Extract the [x, y] coordinate from the center of the cell holding the provided text.  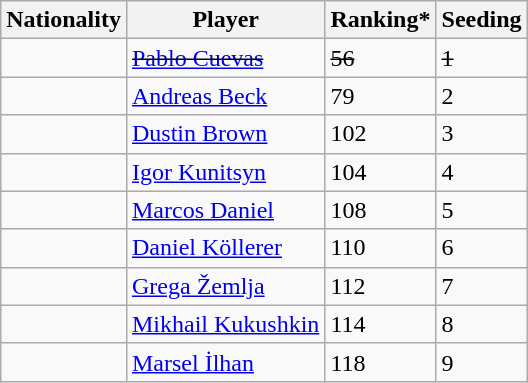
Marsel İlhan [225, 362]
1 [482, 58]
114 [380, 324]
110 [380, 248]
104 [380, 172]
108 [380, 210]
Daniel Köllerer [225, 248]
2 [482, 96]
7 [482, 286]
4 [482, 172]
6 [482, 248]
102 [380, 134]
Mikhail Kukushkin [225, 324]
Player [225, 20]
Grega Žemlja [225, 286]
118 [380, 362]
Igor Kunitsyn [225, 172]
9 [482, 362]
112 [380, 286]
56 [380, 58]
5 [482, 210]
Pablo Cuevas [225, 58]
Dustin Brown [225, 134]
Ranking* [380, 20]
79 [380, 96]
8 [482, 324]
Andreas Beck [225, 96]
Nationality [64, 20]
Marcos Daniel [225, 210]
Seeding [482, 20]
3 [482, 134]
